Return (X, Y) of the center of cell containing provided text 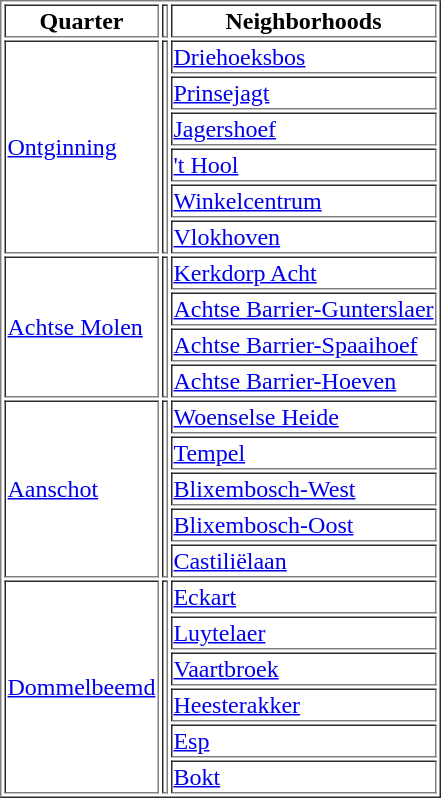
Eckart (303, 596)
Quarter (81, 20)
Driehoeksbos (303, 56)
Vlokhoven (303, 236)
Luytelaer (303, 632)
Blixembosch-West (303, 488)
Winkelcentrum (303, 200)
Ontginning (81, 146)
Esp (303, 740)
Castiliëlaan (303, 560)
Achtse Barrier-Spaaihoef (303, 344)
Achtse Barrier-Hoeven (303, 380)
Achtse Barrier-Gunterslaer (303, 308)
Tempel (303, 452)
't Hool (303, 164)
Neighborhoods (303, 20)
Vaartbroek (303, 668)
Bokt (303, 776)
Kerkdorp Acht (303, 272)
Jagershoef (303, 128)
Heesterakker (303, 704)
Blixembosch-Oost (303, 524)
Aanschot (81, 488)
Achtse Molen (81, 326)
Woenselse Heide (303, 416)
Dommelbeemd (81, 686)
Prinsejagt (303, 92)
